Identify which cell holds the provided text, then report its (x, y) central coordinate. 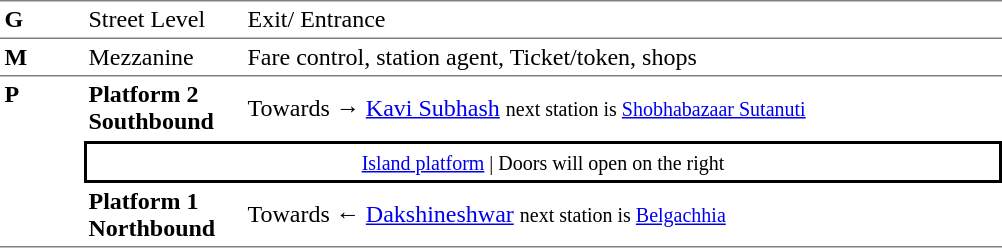
Towards ← Dakshineshwar next station is Belgachhia (622, 215)
Island platform | Doors will open on the right (543, 162)
G (42, 20)
Platform 2Southbound (164, 108)
Fare control, station agent, Ticket/token, shops (622, 58)
Exit/ Entrance (622, 20)
P (42, 162)
Platform 1Northbound (164, 215)
Mezzanine (164, 58)
M (42, 58)
Street Level (164, 20)
Towards → Kavi Subhash next station is Shobhabazaar Sutanuti (622, 108)
